Detect which cell encompasses the target text, then output its [x, y] center coordinate. 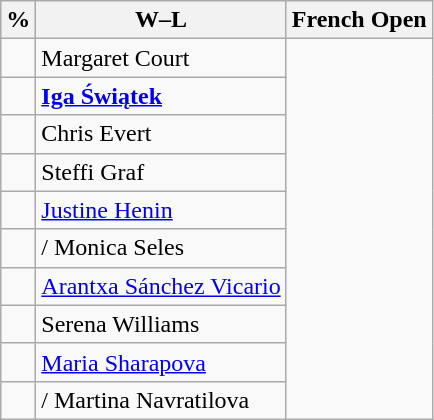
/ Monica Seles [161, 248]
French Open [359, 20]
/ Martina Navratilova [161, 400]
Chris Evert [161, 134]
Iga Świątek [161, 96]
Justine Henin [161, 210]
W–L [161, 20]
Serena Williams [161, 324]
Arantxa Sánchez Vicario [161, 286]
% [18, 20]
Margaret Court [161, 58]
Steffi Graf [161, 172]
Maria Sharapova [161, 362]
